Extract the (X, Y) coordinate from the center of the cell holding the provided text.  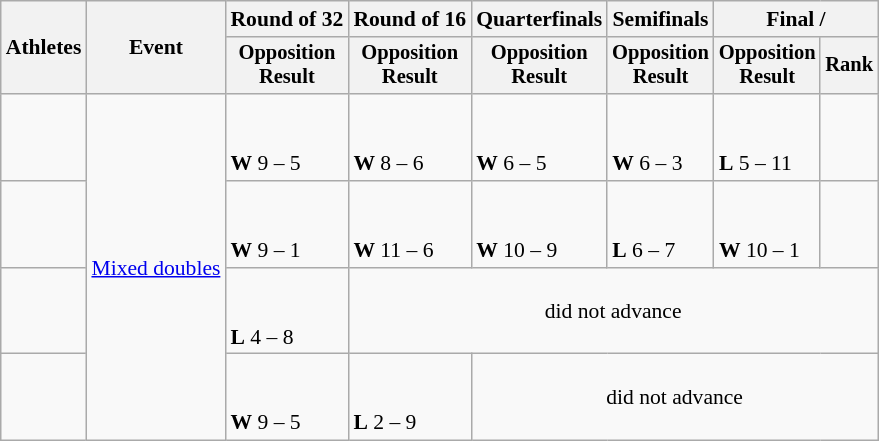
Event (156, 48)
L 6 – 7 (660, 224)
Final / (796, 19)
Semifinals (660, 19)
L 5 – 11 (768, 138)
Round of 32 (286, 19)
W 6 – 3 (660, 138)
Rank (849, 66)
W 10 – 9 (539, 224)
L 2 – 9 (410, 398)
Quarterfinals (539, 19)
Athletes (44, 48)
W 9 – 1 (286, 224)
W 10 – 1 (768, 224)
Mixed doubles (156, 267)
Round of 16 (410, 19)
W 8 – 6 (410, 138)
L 4 – 8 (286, 312)
W 6 – 5 (539, 138)
W 11 – 6 (410, 224)
